Determine the (x, y) coordinate at the center of the cell enclosing the given text.  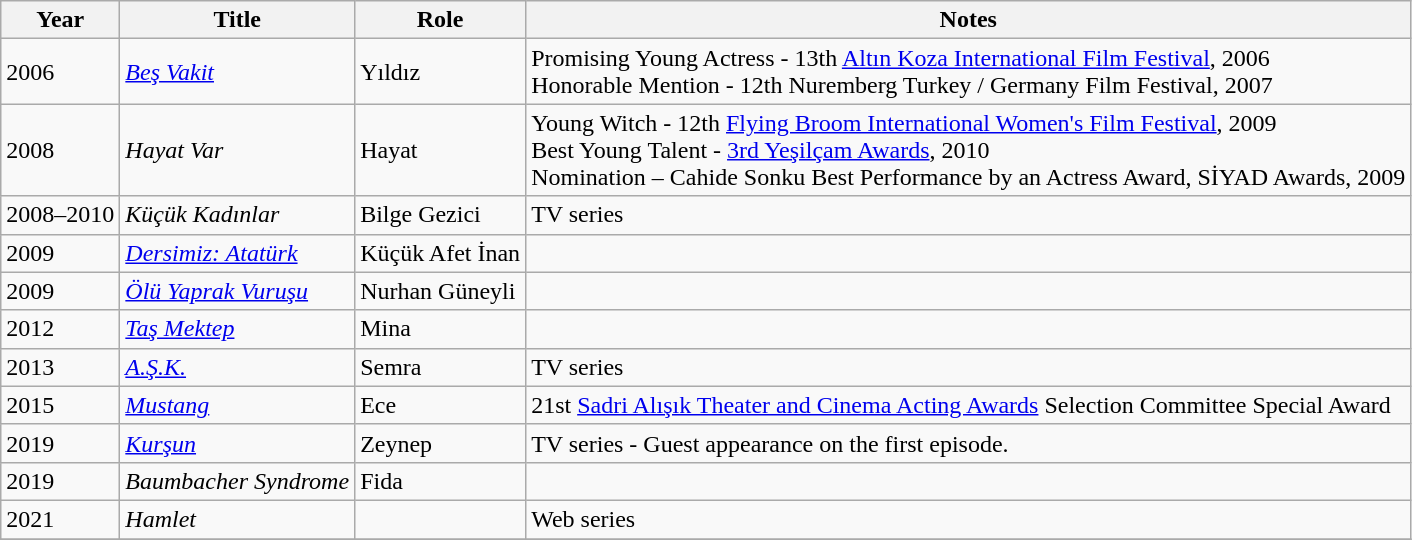
2012 (60, 329)
Mustang (238, 405)
Küçük Afet İnan (440, 253)
2008 (60, 150)
Title (238, 20)
Bilge Gezici (440, 215)
Fida (440, 481)
Web series (968, 519)
Yıldız (440, 72)
Mina (440, 329)
2013 (60, 367)
Hayat (440, 150)
Year (60, 20)
Ölü Yaprak Vuruşu (238, 291)
Role (440, 20)
2015 (60, 405)
Beş Vakit (238, 72)
Taş Mektep (238, 329)
Nurhan Güneyli (440, 291)
Kurşun (238, 443)
2008–2010 (60, 215)
Notes (968, 20)
21st Sadri Alışık Theater and Cinema Acting Awards Selection Committee Special Award (968, 405)
Hayat Var (238, 150)
Hamlet (238, 519)
TV series - Guest appearance on the first episode. (968, 443)
Baumbacher Syndrome (238, 481)
A.Ş.K. (238, 367)
Ece (440, 405)
Dersimiz: Atatürk (238, 253)
Zeynep (440, 443)
Promising Young Actress - 13th Altın Koza International Film Festival, 2006 Honorable Mention - 12th Nuremberg Turkey / Germany Film Festival, 2007 (968, 72)
2021 (60, 519)
2006 (60, 72)
Semra (440, 367)
Küçük Kadınlar (238, 215)
